Search for the cell housing the specified text and yield its [X, Y] center coordinate. 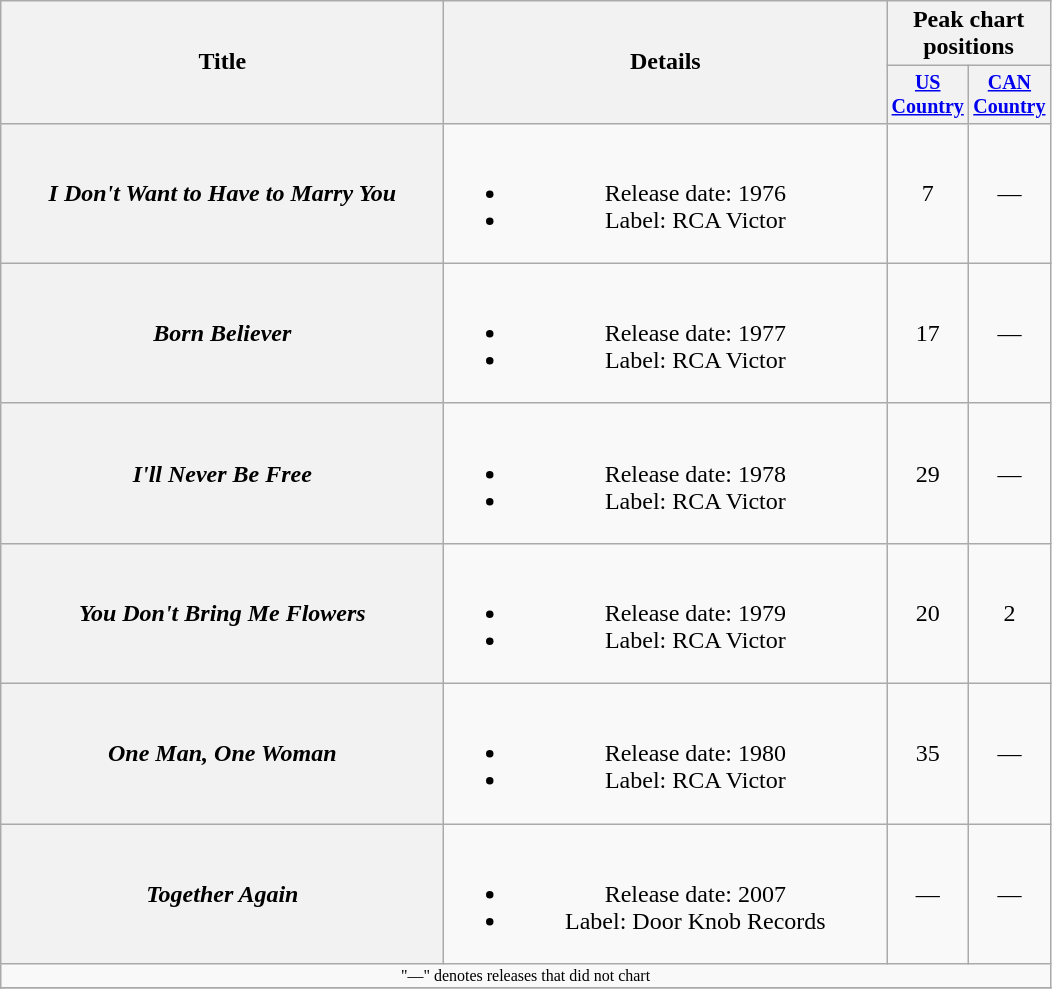
20 [928, 613]
Release date: 1979Label: RCA Victor [666, 613]
Release date: 1980Label: RCA Victor [666, 754]
17 [928, 333]
35 [928, 754]
Details [666, 62]
29 [928, 473]
I'll Never Be Free [222, 473]
Release date: 2007Label: Door Knob Records [666, 894]
2 [1010, 613]
Peak chartpositions [968, 34]
Together Again [222, 894]
"—" denotes releases that did not chart [526, 976]
US Country [928, 94]
I Don't Want to Have to Marry You [222, 193]
Release date: 1976Label: RCA Victor [666, 193]
Title [222, 62]
7 [928, 193]
You Don't Bring Me Flowers [222, 613]
Born Believer [222, 333]
Release date: 1978Label: RCA Victor [666, 473]
One Man, One Woman [222, 754]
CAN Country [1010, 94]
Release date: 1977Label: RCA Victor [666, 333]
